From the cell containing the given text, extract its center point as [x, y] coordinate. 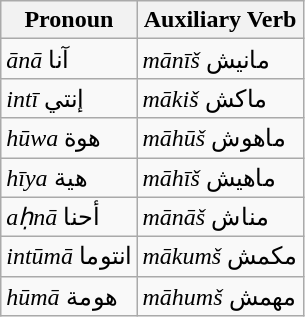
intūmā انتوما [69, 257]
mānīš مانيش [220, 59]
hūwa هوة [69, 138]
māhūš ماهوش [220, 138]
ānā آنا [69, 59]
māhumš مهمش [220, 296]
hīya هية [69, 178]
māhīš ماهيش [220, 178]
Pronoun [69, 20]
mākiš ماكش [220, 98]
intī إنتي [69, 98]
mānāš مناش [220, 217]
hūmā هومة [69, 296]
aḥnā أحنا [69, 217]
mākumš مكمش [220, 257]
Auxiliary Verb [220, 20]
